Identify which cell holds the provided text, then report its (x, y) central coordinate. 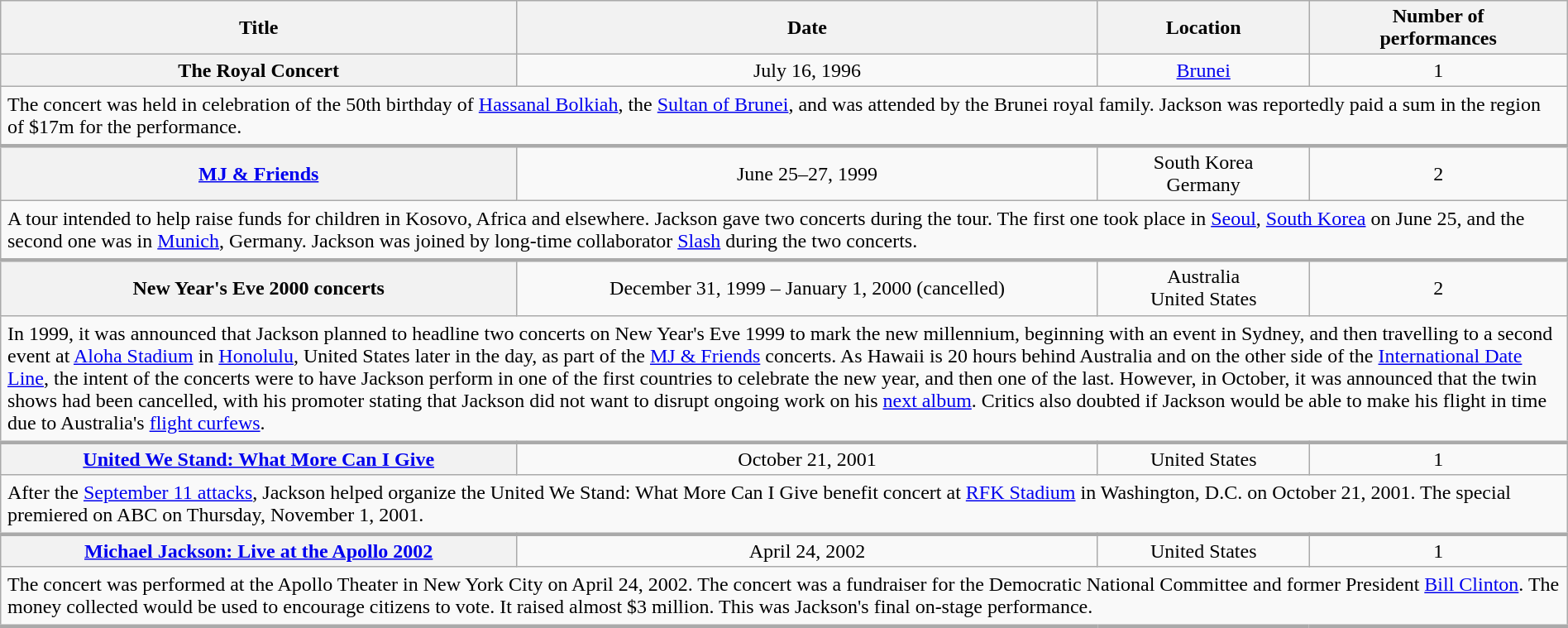
Location (1203, 28)
MJ & Friends (259, 174)
October 21, 2001 (807, 458)
Michael Jackson: Live at the Apollo 2002 (259, 551)
South KoreaGermany (1203, 174)
June 25–27, 1999 (807, 174)
New Year's Eve 2000 concerts (259, 288)
December 31, 1999 – January 1, 2000 (cancelled) (807, 288)
Number ofperformances (1438, 28)
AustraliaUnited States (1203, 288)
Brunei (1203, 70)
The Royal Concert (259, 70)
Title (259, 28)
United We Stand: What More Can I Give (259, 458)
July 16, 1996 (807, 70)
Date (807, 28)
April 24, 2002 (807, 551)
